Determine the [X, Y] coordinate at the center of the cell enclosing the given text.  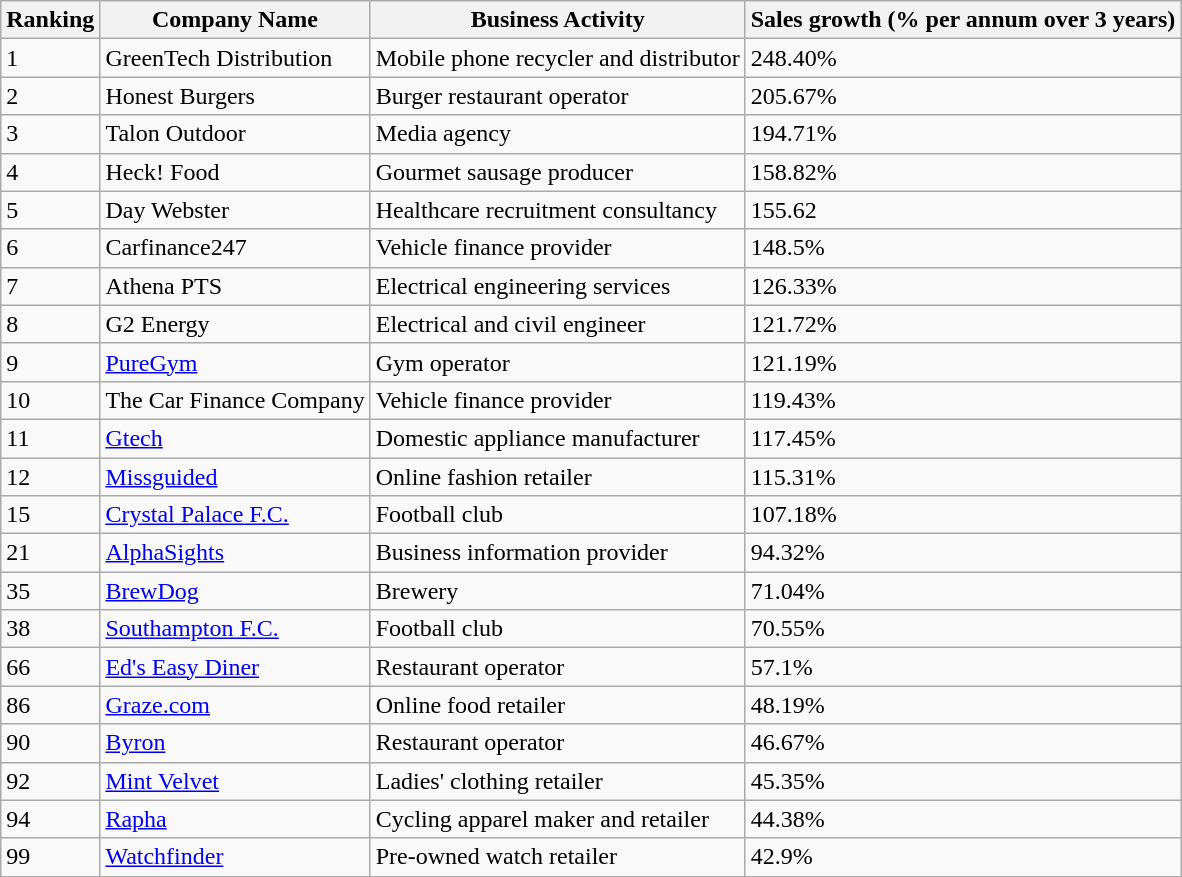
6 [50, 248]
Healthcare recruitment consultancy [558, 210]
Online food retailer [558, 705]
Domestic appliance manufacturer [558, 438]
Rapha [235, 819]
Gym operator [558, 362]
Honest Burgers [235, 96]
Online fashion retailer [558, 477]
The Car Finance Company [235, 400]
G2 Energy [235, 324]
66 [50, 667]
Athena PTS [235, 286]
8 [50, 324]
Cycling apparel maker and retailer [558, 819]
126.33% [963, 286]
4 [50, 172]
46.67% [963, 743]
70.55% [963, 629]
AlphaSights [235, 553]
45.35% [963, 781]
15 [50, 515]
Gtech [235, 438]
94.32% [963, 553]
10 [50, 400]
42.9% [963, 857]
Heck! Food [235, 172]
71.04% [963, 591]
Southampton F.C. [235, 629]
Sales growth (% per annum over 3 years) [963, 20]
PureGym [235, 362]
Missguided [235, 477]
35 [50, 591]
155.62 [963, 210]
Carfinance247 [235, 248]
48.19% [963, 705]
121.72% [963, 324]
2 [50, 96]
148.5% [963, 248]
21 [50, 553]
38 [50, 629]
Day Webster [235, 210]
Media agency [558, 134]
Gourmet sausage producer [558, 172]
Watchfinder [235, 857]
248.40% [963, 58]
12 [50, 477]
Pre-owned watch retailer [558, 857]
92 [50, 781]
86 [50, 705]
57.1% [963, 667]
Ranking [50, 20]
BrewDog [235, 591]
GreenTech Distribution [235, 58]
9 [50, 362]
194.71% [963, 134]
Mobile phone recycler and distributor [558, 58]
99 [50, 857]
7 [50, 286]
Electrical engineering services [558, 286]
Talon Outdoor [235, 134]
158.82% [963, 172]
Crystal Palace F.C. [235, 515]
Business Activity [558, 20]
Ladies' clothing retailer [558, 781]
Business information provider [558, 553]
3 [50, 134]
Ed's Easy Diner [235, 667]
Electrical and civil engineer [558, 324]
121.19% [963, 362]
107.18% [963, 515]
119.43% [963, 400]
11 [50, 438]
Graze.com [235, 705]
Burger restaurant operator [558, 96]
Company Name [235, 20]
94 [50, 819]
115.31% [963, 477]
Mint Velvet [235, 781]
117.45% [963, 438]
90 [50, 743]
1 [50, 58]
205.67% [963, 96]
Byron [235, 743]
44.38% [963, 819]
Brewery [558, 591]
5 [50, 210]
